Capture the cell that displays the provided text and extract its [x, y] central coordinate. 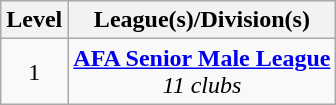
Level [34, 20]
League(s)/Division(s) [202, 20]
1 [34, 72]
AFA Senior Male League11 clubs [202, 72]
